Detect which cell encompasses the target text, then output its [x, y] center coordinate. 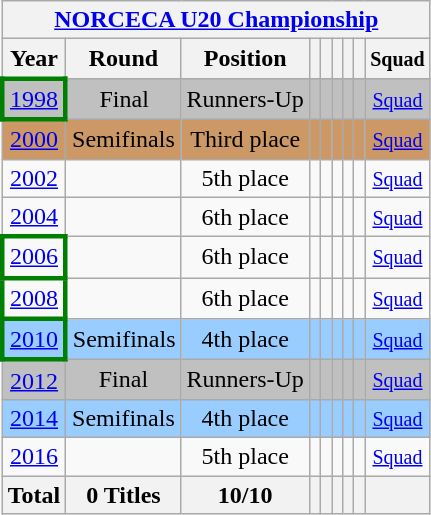
Total [34, 495]
Position [245, 59]
2006 [34, 258]
Year [34, 59]
1998 [34, 98]
2004 [34, 217]
2010 [34, 340]
2014 [34, 418]
NORCECA U20 Championship [216, 20]
Third place [245, 139]
2008 [34, 298]
2012 [34, 380]
Round [124, 59]
2000 [34, 139]
2002 [34, 178]
2016 [34, 456]
10/10 [245, 495]
0 Titles [124, 495]
